From the cell containing the given text, extract its center point as (X, Y) coordinate. 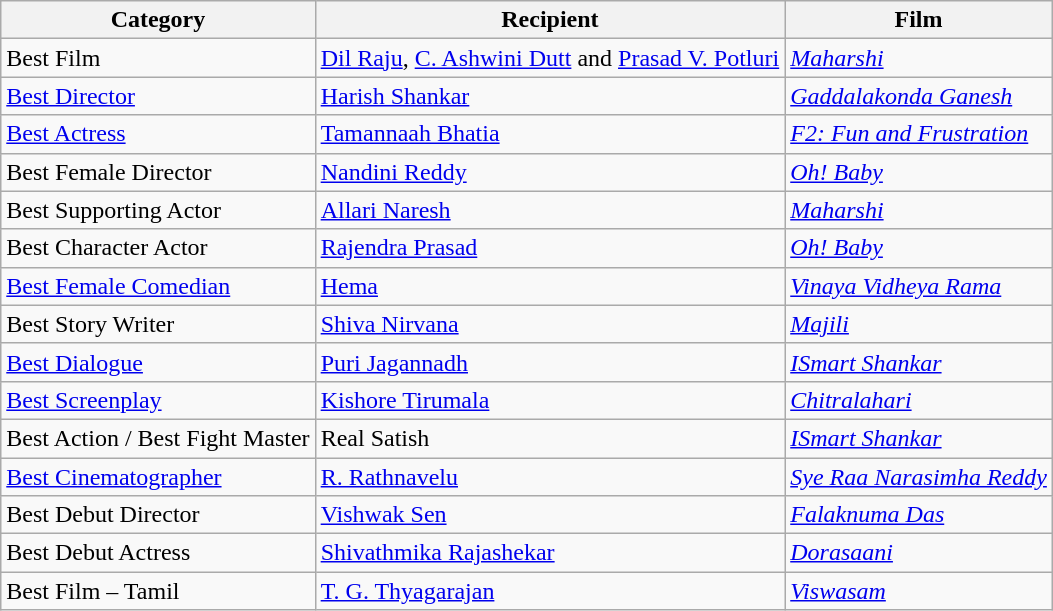
Falaknuma Das (919, 515)
Best Dialogue (158, 362)
Best Female Comedian (158, 286)
Best Screenplay (158, 400)
Film (919, 20)
Dil Raju, C. Ashwini Dutt and Prasad V. Potluri (550, 58)
Best Female Director (158, 172)
Nandini Reddy (550, 172)
Harish Shankar (550, 96)
Dorasaani (919, 553)
Allari Naresh (550, 210)
Best Director (158, 96)
Sye Raa Narasimha Reddy (919, 477)
Shivathmika Rajashekar (550, 553)
F2: Fun and Frustration (919, 134)
Rajendra Prasad (550, 248)
Best Film (158, 58)
Majili (919, 324)
Shiva Nirvana (550, 324)
R. Rathnavelu (550, 477)
Puri Jagannadh (550, 362)
Best Debut Director (158, 515)
Gaddalakonda Ganesh (919, 96)
Best Action / Best Fight Master (158, 438)
T. G. Thyagarajan (550, 591)
Best Film – Tamil (158, 591)
Viswasam (919, 591)
Vishwak Sen (550, 515)
Tamannaah Bhatia (550, 134)
Vinaya Vidheya Rama (919, 286)
Recipient (550, 20)
Category (158, 20)
Best Cinematographer (158, 477)
Best Supporting Actor (158, 210)
Best Actress (158, 134)
Hema (550, 286)
Best Debut Actress (158, 553)
Chitralahari (919, 400)
Best Character Actor (158, 248)
Real Satish (550, 438)
Kishore Tirumala (550, 400)
Best Story Writer (158, 324)
